Find where the given text appears and provide that cell's center as [X, Y] coordinate. 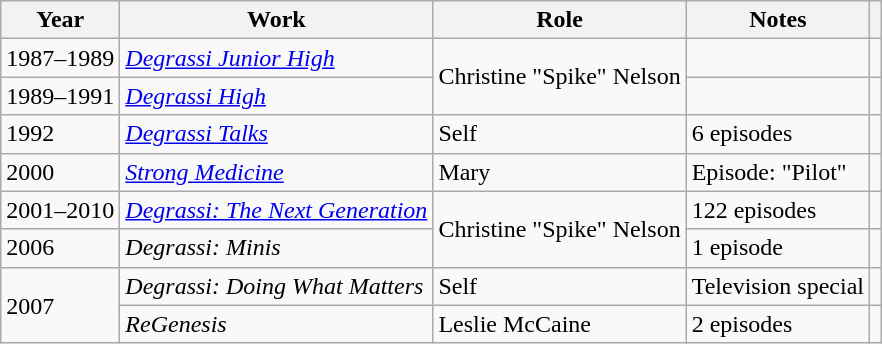
2 episodes [778, 324]
Role [560, 20]
Work [276, 20]
Degrassi: Doing What Matters [276, 286]
ReGenesis [276, 324]
Leslie McCaine [560, 324]
1989–1991 [60, 96]
Mary [560, 172]
Degrassi Junior High [276, 58]
Degrassi Talks [276, 134]
Degrassi: Minis [276, 248]
Degrassi: The Next Generation [276, 210]
1987–1989 [60, 58]
Notes [778, 20]
1 episode [778, 248]
Degrassi High [276, 96]
2007 [60, 305]
Television special [778, 286]
1992 [60, 134]
6 episodes [778, 134]
Strong Medicine [276, 172]
2000 [60, 172]
Episode: "Pilot" [778, 172]
2006 [60, 248]
Year [60, 20]
2001–2010 [60, 210]
122 episodes [778, 210]
